Capture the cell that displays the provided text and extract its (x, y) central coordinate. 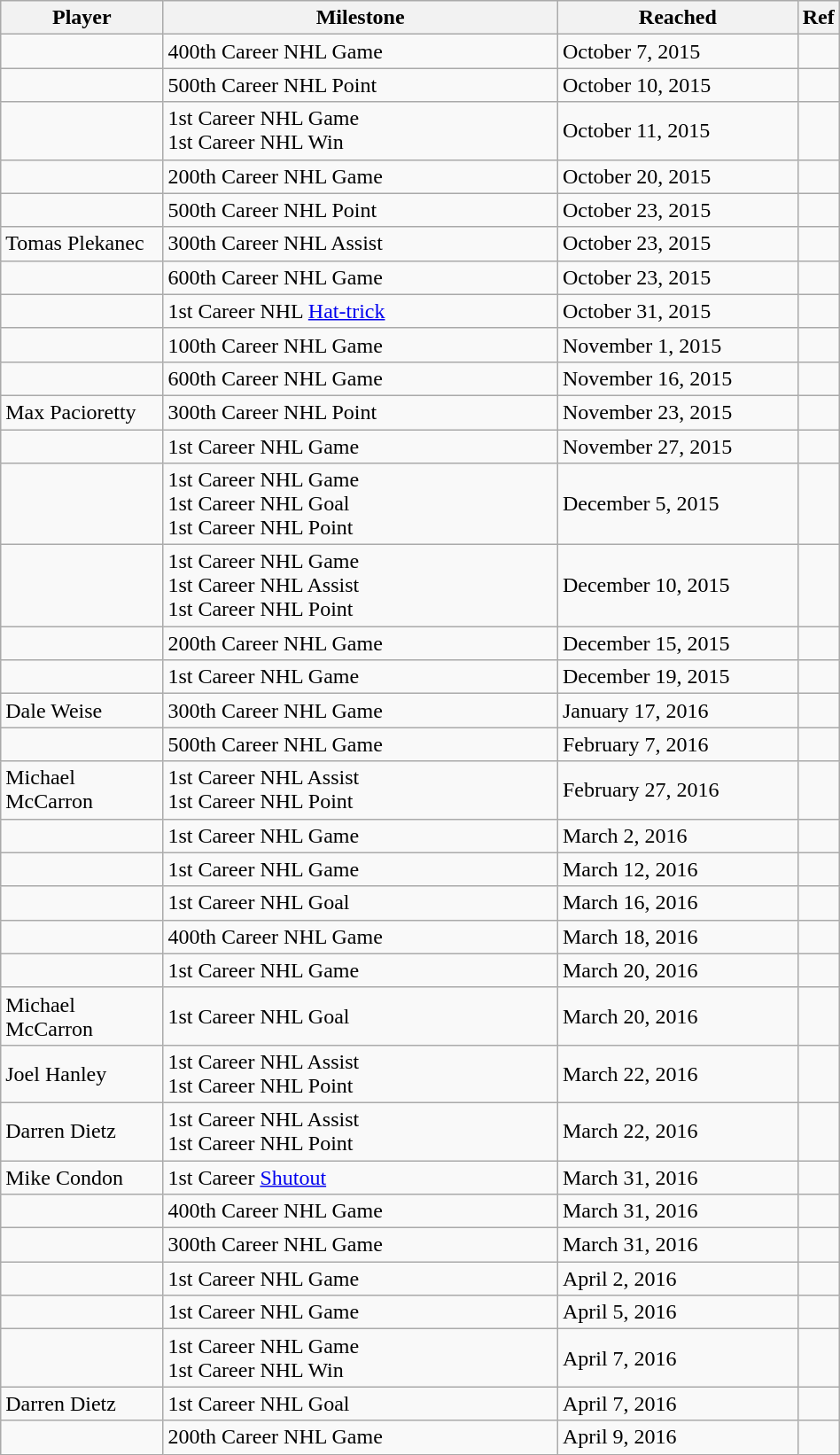
January 17, 2016 (677, 711)
Joel Hanley (82, 1074)
November 23, 2015 (677, 412)
300th Career NHL Assist (360, 244)
500th Career NHL Game (360, 744)
March 12, 2016 (677, 869)
Mike Condon (82, 1178)
October 11, 2015 (677, 131)
1st Career NHL Hat-trick (360, 311)
December 10, 2015 (677, 586)
100th Career NHL Game (360, 345)
March 18, 2016 (677, 937)
April 9, 2016 (677, 1437)
October 20, 2015 (677, 176)
December 19, 2015 (677, 677)
Player (82, 18)
300th Career NHL Point (360, 412)
Tomas Plekanec (82, 244)
Reached (677, 18)
November 27, 2015 (677, 446)
Ref (819, 18)
Max Pacioretty (82, 412)
March 16, 2016 (677, 903)
November 1, 2015 (677, 345)
Milestone (360, 18)
March 2, 2016 (677, 836)
November 16, 2015 (677, 378)
February 7, 2016 (677, 744)
Dale Weise (82, 711)
December 5, 2015 (677, 504)
1st Career Shutout (360, 1178)
October 7, 2015 (677, 51)
October 10, 2015 (677, 85)
April 2, 2016 (677, 1279)
October 31, 2015 (677, 311)
December 15, 2015 (677, 643)
April 5, 2016 (677, 1312)
1st Career NHL Game1st Career NHL Goal1st Career NHL Point (360, 504)
February 27, 2016 (677, 790)
1st Career NHL Game1st Career NHL Assist1st Career NHL Point (360, 586)
